Scan for the cell matching the given text and deliver its [x, y] coordinate at center. 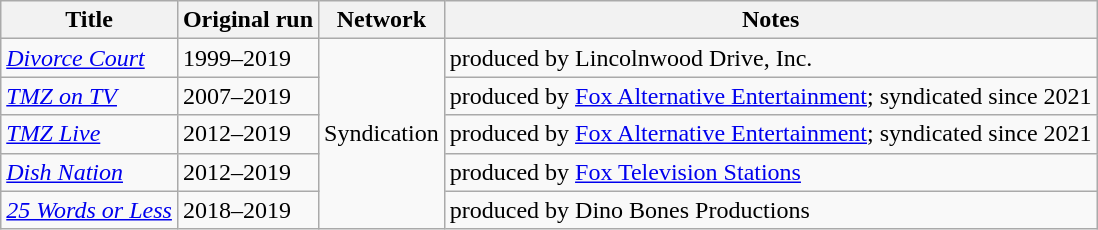
TMZ Live [90, 134]
produced by Dino Bones Productions [770, 210]
Divorce Court [90, 58]
2007–2019 [248, 96]
produced by Fox Television Stations [770, 172]
2018–2019 [248, 210]
25 Words or Less [90, 210]
Title [90, 20]
Dish Nation [90, 172]
Network [382, 20]
1999–2019 [248, 58]
Notes [770, 20]
Syndication [382, 134]
TMZ on TV [90, 96]
Original run [248, 20]
produced by Lincolnwood Drive, Inc. [770, 58]
